Provide the [X, Y] coordinate of the cell's center where the given text is located.  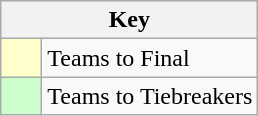
Teams to Final [150, 58]
Teams to Tiebreakers [150, 96]
Key [130, 20]
